Detect which cell encompasses the target text, then output its [x, y] center coordinate. 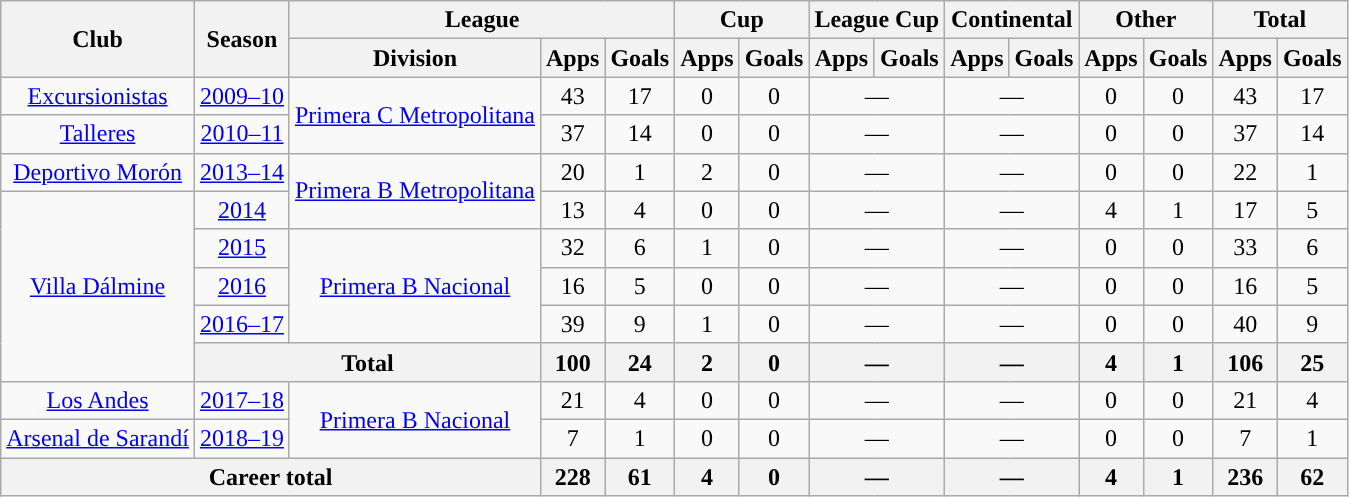
40 [1245, 324]
2017–18 [242, 400]
Villa Dálmine [98, 286]
Talleres [98, 134]
2013–14 [242, 172]
100 [572, 362]
Arsenal de Sarandí [98, 438]
62 [1312, 477]
32 [572, 248]
Primera B Metropolitana [414, 191]
League Cup [877, 20]
Division [414, 58]
39 [572, 324]
2016–17 [242, 324]
Season [242, 39]
22 [1245, 172]
Continental [1012, 20]
33 [1245, 248]
2018–19 [242, 438]
Other [1146, 20]
Excursionistas [98, 96]
Club [98, 39]
228 [572, 477]
25 [1312, 362]
2014 [242, 210]
13 [572, 210]
61 [640, 477]
106 [1245, 362]
2010–11 [242, 134]
24 [640, 362]
236 [1245, 477]
20 [572, 172]
2015 [242, 248]
Primera C Metropolitana [414, 115]
2016 [242, 286]
Cup [742, 20]
Deportivo Morón [98, 172]
League [482, 20]
Los Andes [98, 400]
2009–10 [242, 96]
Career total [271, 477]
